Search for the cell housing the specified text and yield its [X, Y] center coordinate. 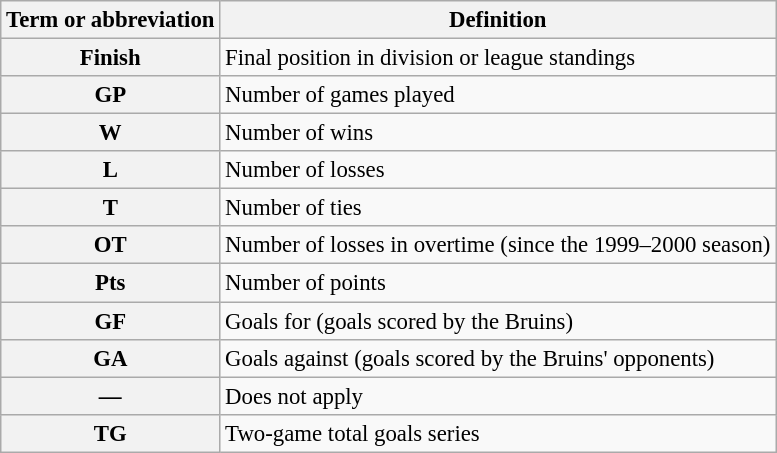
Two-game total goals series [498, 433]
Does not apply [498, 396]
T [110, 208]
L [110, 170]
Number of points [498, 283]
Finish [110, 58]
Number of games played [498, 95]
W [110, 133]
GF [110, 321]
Number of wins [498, 133]
Term or abbreviation [110, 20]
TG [110, 433]
GP [110, 95]
Pts [110, 283]
Number of losses [498, 170]
— [110, 396]
Number of losses in overtime (since the 1999–2000 season) [498, 245]
Goals for (goals scored by the Bruins) [498, 321]
Final position in division or league standings [498, 58]
GA [110, 358]
Definition [498, 20]
OT [110, 245]
Goals against (goals scored by the Bruins' opponents) [498, 358]
Number of ties [498, 208]
